Search for the cell housing the specified text and yield its [x, y] center coordinate. 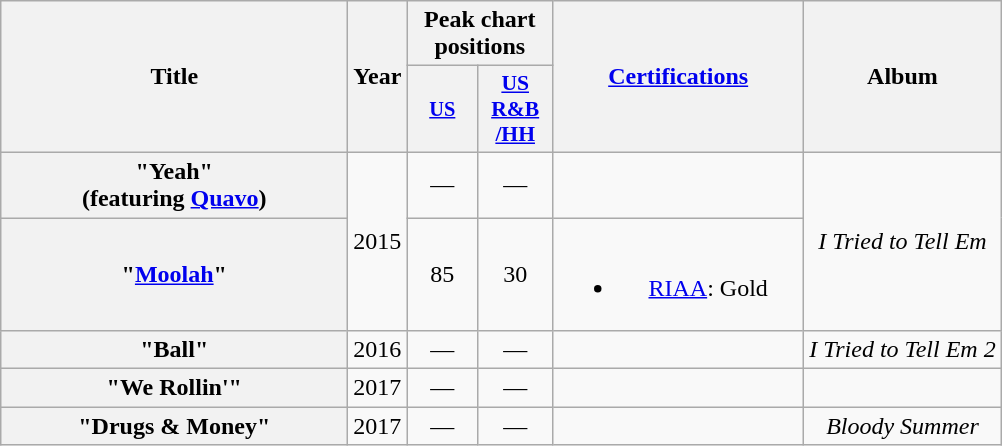
Year [378, 77]
US R&B/HH [516, 110]
Title [174, 77]
I Tried to Tell Em [903, 241]
"Drugs & Money" [174, 426]
"Yeah"(featuring Quavo) [174, 184]
US [442, 110]
2016 [378, 350]
Album [903, 77]
2015 [378, 241]
"Moolah" [174, 274]
Peak chart positions [480, 34]
Certifications [678, 77]
I Tried to Tell Em 2 [903, 350]
"Ball" [174, 350]
30 [516, 274]
Bloody Summer [903, 426]
85 [442, 274]
"We Rollin'" [174, 388]
RIAA: Gold [678, 274]
